Pinpoint the cell where the given text exists, returning its [x, y] midpoint coordinate. 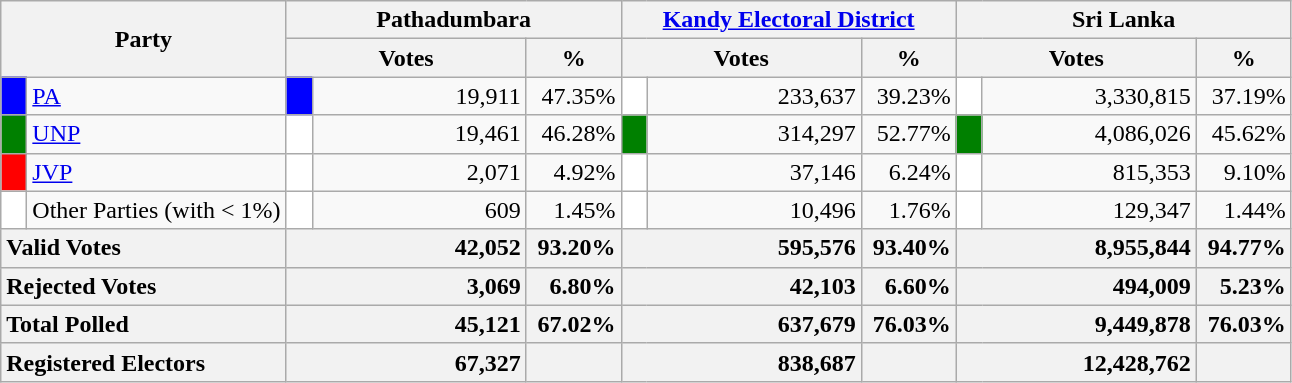
10,496 [754, 210]
45.62% [1244, 134]
4.92% [574, 172]
5.23% [1244, 286]
129,347 [1089, 210]
6.24% [908, 172]
Registered Electors [144, 362]
67.02% [574, 324]
PA [156, 96]
2,071 [419, 172]
93.20% [574, 248]
Party [144, 39]
6.60% [908, 286]
Valid Votes [144, 248]
838,687 [741, 362]
37,146 [754, 172]
52.77% [908, 134]
595,576 [741, 248]
8,955,844 [1076, 248]
637,679 [741, 324]
4,086,026 [1089, 134]
6.80% [574, 286]
1.76% [908, 210]
JVP [156, 172]
494,009 [1076, 286]
Other Parties (with < 1%) [156, 210]
19,911 [419, 96]
3,069 [406, 286]
1.44% [1244, 210]
1.45% [574, 210]
9.10% [1244, 172]
3,330,815 [1089, 96]
19,461 [419, 134]
609 [419, 210]
12,428,762 [1076, 362]
815,353 [1089, 172]
42,103 [741, 286]
Sri Lanka [1124, 20]
42,052 [406, 248]
46.28% [574, 134]
Kandy Electoral District [788, 20]
47.35% [574, 96]
45,121 [406, 324]
37.19% [1244, 96]
9,449,878 [1076, 324]
233,637 [754, 96]
Total Polled [144, 324]
Pathadumbara [454, 20]
94.77% [1244, 248]
314,297 [754, 134]
39.23% [908, 96]
Rejected Votes [144, 286]
93.40% [908, 248]
67,327 [406, 362]
UNP [156, 134]
